Return (X, Y) of the center of cell containing provided text 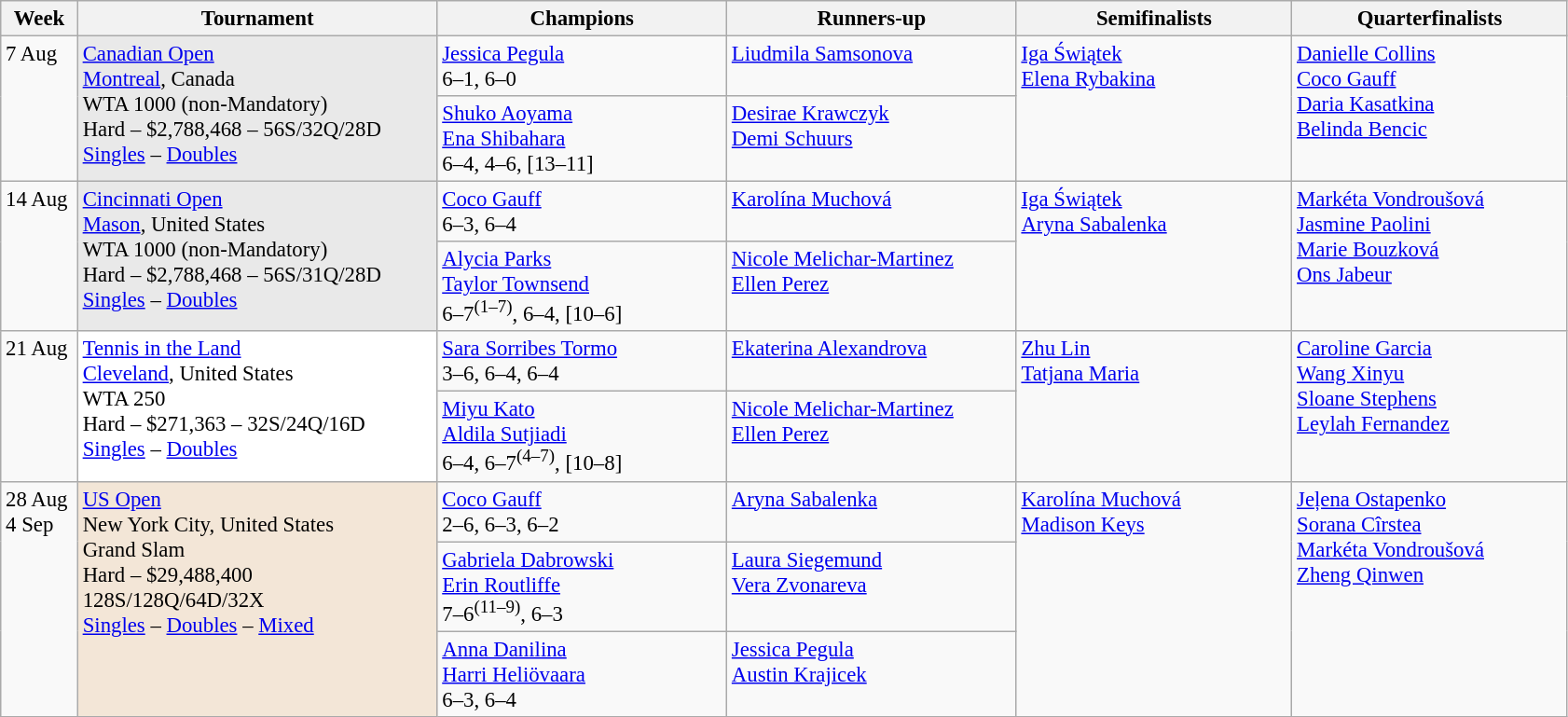
Iga Świątek Aryna Sabalenka (1154, 257)
Coco Gauff6–3, 6–4 (582, 213)
US OpenNew York City, United StatesGrand SlamHard – $29,488,400128S/128Q/64D/32XSingles – Doubles – Mixed (257, 599)
Quarterfinalists (1430, 19)
21 Aug (39, 407)
Semifinalists (1154, 19)
Tournament (257, 19)
Canadian OpenMontreal, CanadaWTA 1000 (non-Mandatory)Hard – $2,788,468 – 56S/32Q/28DSingles – Doubles (257, 109)
Anna Danilina Harri Heliövaara 6–3, 6–4 (582, 674)
Gabriela Dabrowski Erin Routliffe 7–6(11–9), 6–3 (582, 586)
Champions (582, 19)
Zhu Lin Tatjana Maria (1154, 407)
Alycia Parks Taylor Townsend 6–7(1–7), 6–4, [10–6] (582, 286)
Markéta Vondroušová Jasmine Paolini Marie Bouzková Ons Jabeur (1430, 257)
Jessica Pegula Austin Krajicek (873, 674)
Karolína Muchová Madison Keys (1154, 599)
Liudmila Samsonova (873, 67)
Karolína Muchová (873, 213)
Danielle Collins Coco Gauff Daria Kasatkina Belinda Bencic (1430, 109)
14 Aug (39, 257)
Shuko Aoyama Ena Shibahara 6–4, 4–6, [13–11] (582, 139)
Sara Sorribes Tormo3–6, 6–4, 6–4 (582, 362)
Iga Świątek Elena Rybakina (1154, 109)
Caroline Garcia Wang Xinyu Sloane Stephens Leylah Fernandez (1430, 407)
Aryna Sabalenka (873, 511)
Tennis in the LandCleveland, United StatesWTA 250Hard – $271,363 – 32S/24Q/16DSingles – Doubles (257, 407)
28 Aug 4 Sep (39, 599)
Week (39, 19)
Jessica Pegula 6–1, 6–0 (582, 67)
Laura Siegemund Vera Zvonareva (873, 586)
Cincinnati OpenMason, United StatesWTA 1000 (non-Mandatory)Hard – $2,788,468 – 56S/31Q/28D Singles – Doubles (257, 257)
Runners-up (873, 19)
7 Aug (39, 109)
Miyu Kato Aldila Sutjiadi 6–4, 6–7(4–7), [10–8] (582, 436)
Ekaterina Alexandrova (873, 362)
Desirae Krawczyk Demi Schuurs (873, 139)
Coco Gauff 2–6, 6–3, 6–2 (582, 511)
Jeļena Ostapenko Sorana Cîrstea Markéta Vondroušová Zheng Qinwen (1430, 599)
